Return [X, Y] of the center of cell containing provided text 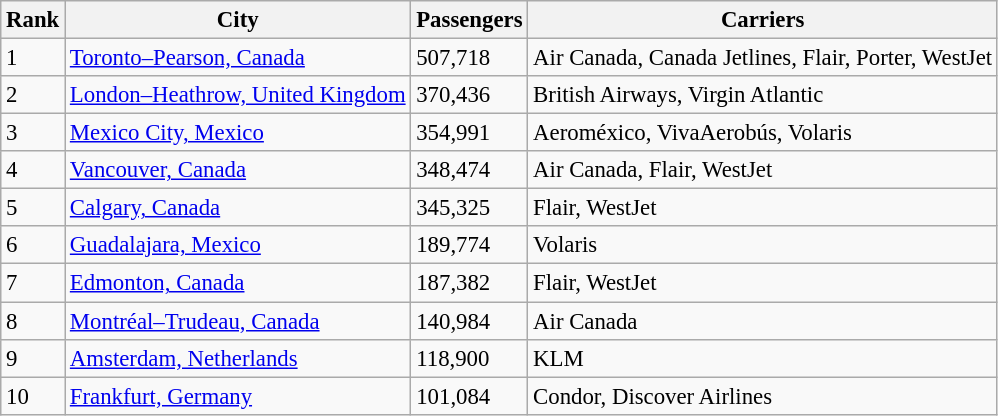
British Airways, Virgin Atlantic [763, 95]
10 [33, 396]
City [238, 20]
2 [33, 95]
Air Canada [763, 321]
187,382 [470, 283]
Air Canada, Flair, WestJet [763, 170]
Edmonton, Canada [238, 283]
118,900 [470, 358]
8 [33, 321]
3 [33, 133]
Rank [33, 20]
Calgary, Canada [238, 208]
Aeroméxico, VivaAerobús, Volaris [763, 133]
354,991 [470, 133]
1 [33, 58]
7 [33, 283]
Mexico City, Mexico [238, 133]
Passengers [470, 20]
189,774 [470, 245]
Air Canada, Canada Jetlines, Flair, Porter, WestJet [763, 58]
345,325 [470, 208]
KLM [763, 358]
Guadalajara, Mexico [238, 245]
Toronto–Pearson, Canada [238, 58]
London–Heathrow, United Kingdom [238, 95]
9 [33, 358]
Vancouver, Canada [238, 170]
101,084 [470, 396]
140,984 [470, 321]
5 [33, 208]
507,718 [470, 58]
Amsterdam, Netherlands [238, 358]
Condor, Discover Airlines [763, 396]
Montréal–Trudeau, Canada [238, 321]
6 [33, 245]
4 [33, 170]
348,474 [470, 170]
Frankfurt, Germany [238, 396]
Carriers [763, 20]
Volaris [763, 245]
370,436 [470, 95]
